Identify which cell holds the provided text, then report its (X, Y) central coordinate. 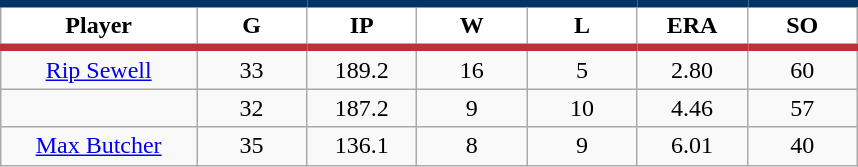
32 (252, 108)
Rip Sewell (99, 68)
W (472, 26)
Player (99, 26)
136.1 (362, 146)
ERA (692, 26)
60 (802, 68)
2.80 (692, 68)
35 (252, 146)
33 (252, 68)
16 (472, 68)
10 (582, 108)
40 (802, 146)
4.46 (692, 108)
L (582, 26)
57 (802, 108)
IP (362, 26)
Max Butcher (99, 146)
6.01 (692, 146)
187.2 (362, 108)
189.2 (362, 68)
5 (582, 68)
8 (472, 146)
G (252, 26)
SO (802, 26)
